Capture the cell that displays the provided text and extract its [x, y] central coordinate. 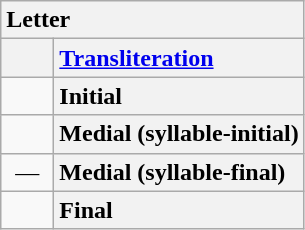
Final [179, 210]
— [28, 172]
Medial (syllable-initial) [179, 134]
Letter [152, 20]
Initial [179, 96]
Medial (syllable-final) [179, 172]
Transliteration [179, 58]
